Locate the cell with the specified text and output its [X, Y] center coordinate. 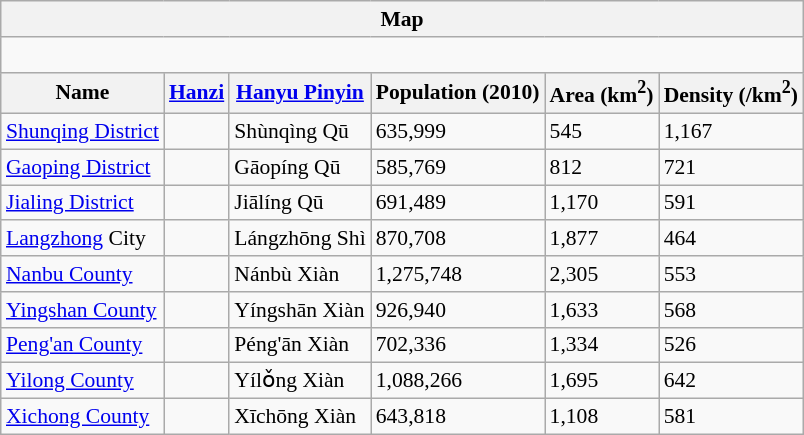
585,769 [458, 167]
1,275,748 [458, 274]
Yilong County [82, 381]
Langzhong City [82, 238]
Shunqing District [82, 131]
Hanzi [196, 92]
Xīchōng Xiàn [300, 416]
812 [602, 167]
Nánbù Xiàn [300, 274]
Jialing District [82, 203]
Name [82, 92]
1,334 [602, 345]
Jiālíng Qū [300, 203]
702,336 [458, 345]
Yingshan County [82, 309]
591 [731, 203]
1,695 [602, 381]
Yíngshān Xiàn [300, 309]
1,633 [602, 309]
Map [402, 19]
Population (2010) [458, 92]
Xichong County [82, 416]
Nanbu County [82, 274]
553 [731, 274]
Hanyu Pinyin [300, 92]
526 [731, 345]
2,305 [602, 274]
1,877 [602, 238]
635,999 [458, 131]
464 [731, 238]
568 [731, 309]
Shùnqìng Qū [300, 131]
581 [731, 416]
691,489 [458, 203]
1,170 [602, 203]
642 [731, 381]
1,088,266 [458, 381]
Péng'ān Xiàn [300, 345]
Yílǒng Xiàn [300, 381]
Area (km2) [602, 92]
545 [602, 131]
Density (/km2) [731, 92]
Gāopíng Qū [300, 167]
926,940 [458, 309]
721 [731, 167]
643,818 [458, 416]
Gaoping District [82, 167]
1,108 [602, 416]
Peng'an County [82, 345]
1,167 [731, 131]
Lángzhōng Shì [300, 238]
870,708 [458, 238]
